For the text-containing cell, return its midpoint in (X, Y) coordinate format. 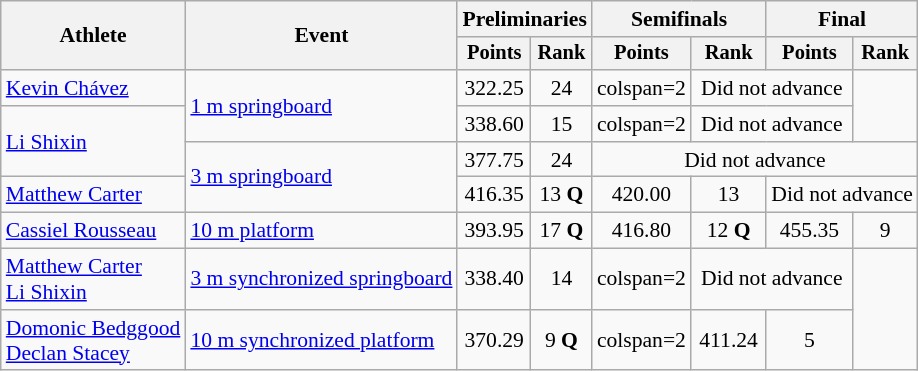
17 Q (562, 231)
Semifinals (679, 19)
416.35 (494, 195)
1 m springboard (321, 106)
15 (562, 124)
Athlete (94, 36)
Matthew Carter (94, 195)
Preliminaries (524, 19)
Final (842, 19)
14 (562, 280)
370.29 (494, 340)
3 m synchronized springboard (321, 280)
416.80 (642, 231)
9 (886, 231)
377.75 (494, 160)
338.40 (494, 280)
10 m platform (321, 231)
Cassiel Rousseau (94, 231)
411.24 (728, 340)
Domonic BedggoodDeclan Stacey (94, 340)
455.35 (809, 231)
393.95 (494, 231)
5 (809, 340)
13 (728, 195)
13 Q (562, 195)
Matthew CarterLi Shixin (94, 280)
9 Q (562, 340)
322.25 (494, 88)
420.00 (642, 195)
Li Shixin (94, 142)
10 m synchronized platform (321, 340)
12 Q (728, 231)
Event (321, 36)
338.60 (494, 124)
Kevin Chávez (94, 88)
3 m springboard (321, 178)
